Extract the [X, Y] coordinate from the center of the cell holding the provided text.  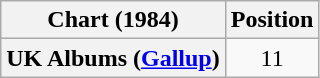
Chart (1984) [113, 20]
Position [272, 20]
11 [272, 58]
UK Albums (Gallup) [113, 58]
